Pinpoint the cell where the given text exists, returning its [X, Y] midpoint coordinate. 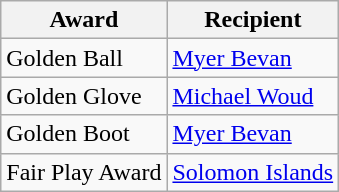
Michael Woud [253, 96]
Recipient [253, 20]
Golden Ball [84, 58]
Golden Boot [84, 134]
Fair Play Award [84, 172]
Solomon Islands [253, 172]
Golden Glove [84, 96]
Award [84, 20]
